Pinpoint the cell where the given text exists, returning its (X, Y) midpoint coordinate. 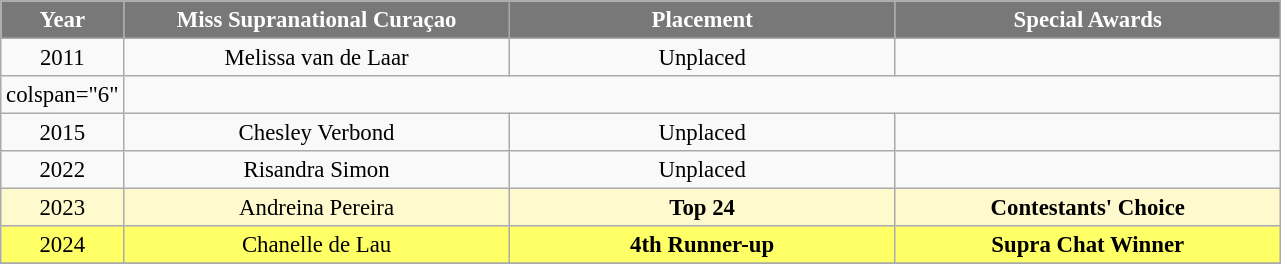
Year (62, 20)
2024 (62, 245)
colspan="6" (62, 95)
Chesley Verbond (317, 133)
4th Runner-up (702, 245)
Melissa van de Laar (317, 58)
2011 (62, 58)
Andreina Pereira (317, 208)
2023 (62, 208)
Placement (702, 20)
Special Awards (1088, 20)
2022 (62, 170)
2015 (62, 133)
Contestants' Choice (1088, 208)
Top 24 (702, 208)
Supra Chat Winner (1088, 245)
Miss Supranational Curaçao (317, 20)
Chanelle de Lau (317, 245)
Risandra Simon (317, 170)
